Provide the (X, Y) coordinate of the cell's center where the given text is located.  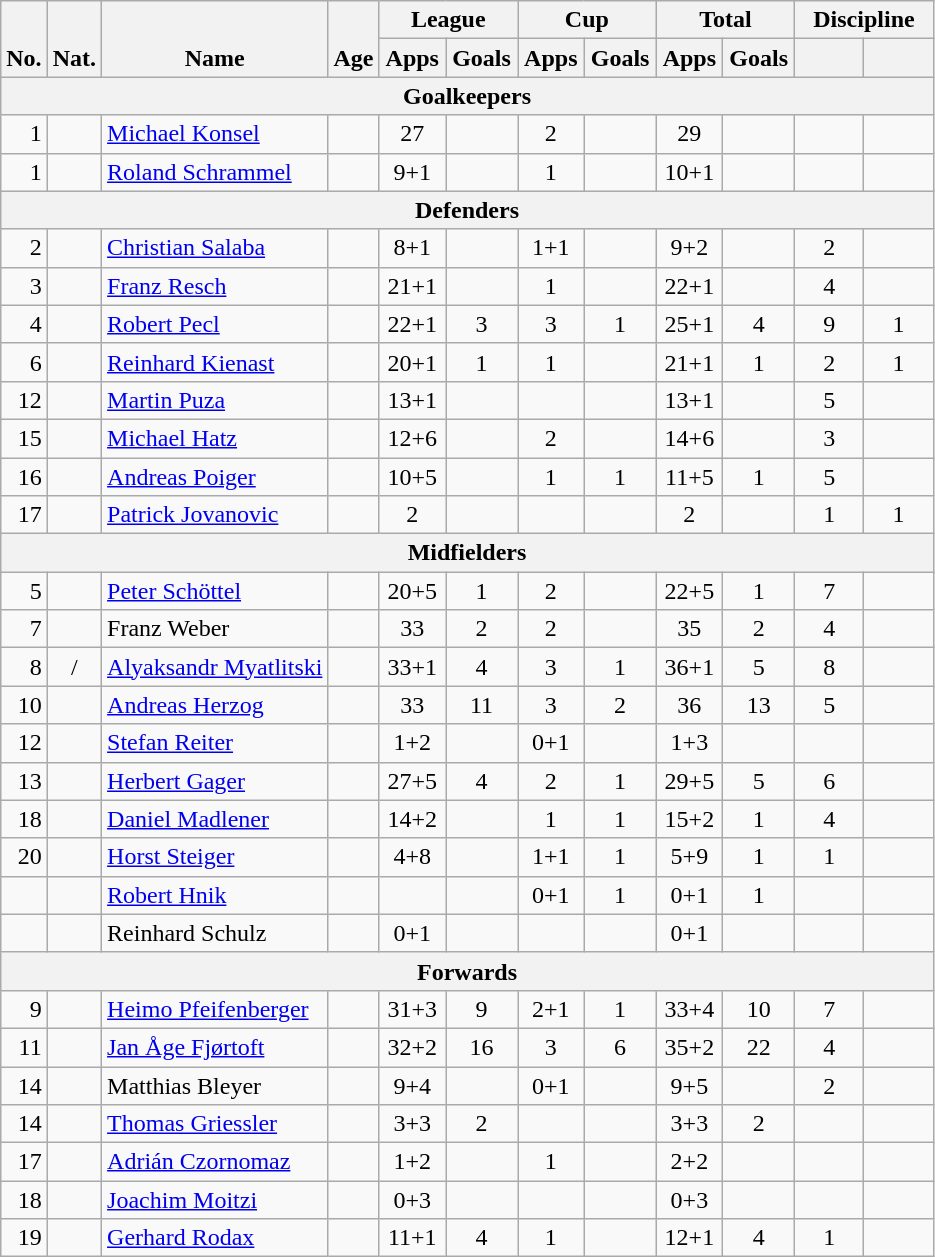
14+6 (690, 438)
32+2 (412, 1047)
Heimo Pfeifenberger (215, 1009)
36 (690, 705)
Forwards (467, 971)
2+2 (690, 1162)
33+1 (412, 667)
Goalkeepers (467, 96)
Roland Schrammel (215, 172)
20+1 (412, 362)
29 (690, 134)
Christian Salaba (215, 248)
33+4 (690, 1009)
Gerhard Rodax (215, 1238)
11+5 (690, 477)
12+6 (412, 438)
Defenders (467, 210)
8+1 (412, 248)
Martin Puza (215, 400)
22+5 (690, 591)
12+1 (690, 1238)
Franz Weber (215, 629)
35+2 (690, 1047)
Reinhard Schulz (215, 933)
10+5 (412, 477)
Herbert Gager (215, 781)
No. (24, 39)
20+5 (412, 591)
Robert Pecl (215, 324)
Matthias Bleyer (215, 1085)
Age (354, 39)
Name (215, 39)
20 (24, 857)
35 (690, 629)
14+2 (412, 819)
10+1 (690, 172)
2+1 (552, 1009)
Andreas Poiger (215, 477)
36+1 (690, 667)
15 (24, 438)
Cup (588, 20)
15+2 (690, 819)
31+3 (412, 1009)
22 (759, 1047)
Patrick Jovanovic (215, 515)
19 (24, 1238)
27 (412, 134)
9+5 (690, 1085)
1+3 (690, 743)
11+1 (412, 1238)
Midfielders (467, 553)
29+5 (690, 781)
Horst Steiger (215, 857)
Discipline (864, 20)
4+8 (412, 857)
Andreas Herzog (215, 705)
Franz Resch (215, 286)
Stefan Reiter (215, 743)
Reinhard Kienast (215, 362)
27+5 (412, 781)
9+1 (412, 172)
/ (74, 667)
Adrián Czornomaz (215, 1162)
Jan Åge Fjørtoft (215, 1047)
Joachim Moitzi (215, 1200)
25+1 (690, 324)
Daniel Madlener (215, 819)
5+9 (690, 857)
Michael Hatz (215, 438)
Alyaksandr Myatlitski (215, 667)
Total (726, 20)
Nat. (74, 39)
Michael Konsel (215, 134)
Peter Schöttel (215, 591)
9+4 (412, 1085)
League (448, 20)
9+2 (690, 248)
Robert Hnik (215, 895)
Thomas Griessler (215, 1124)
